Extract the (X, Y) coordinate from the center of the cell holding the provided text.  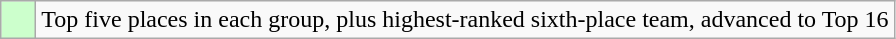
Top five places in each group, plus highest-ranked sixth-place team, advanced to Top 16 (465, 20)
